Determine the [x, y] coordinate at the center of the cell enclosing the given text.  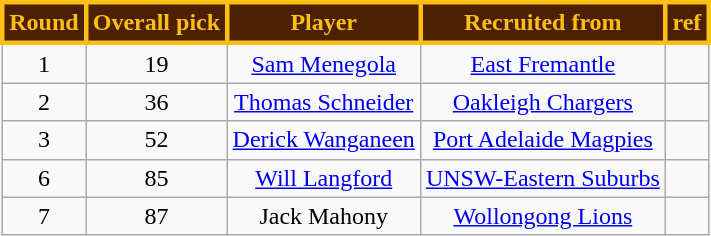
ref [686, 22]
Oakleigh Chargers [542, 102]
36 [156, 102]
Thomas Schneider [324, 102]
1 [44, 63]
7 [44, 216]
UNSW-Eastern Suburbs [542, 178]
6 [44, 178]
Will Langford [324, 178]
19 [156, 63]
Port Adelaide Magpies [542, 140]
Wollongong Lions [542, 216]
Recruited from [542, 22]
Jack Mahony [324, 216]
Derick Wanganeen [324, 140]
Player [324, 22]
Overall pick [156, 22]
3 [44, 140]
East Fremantle [542, 63]
Sam Menegola [324, 63]
85 [156, 178]
2 [44, 102]
52 [156, 140]
Round [44, 22]
87 [156, 216]
